Capture the cell that displays the provided text and extract its (x, y) central coordinate. 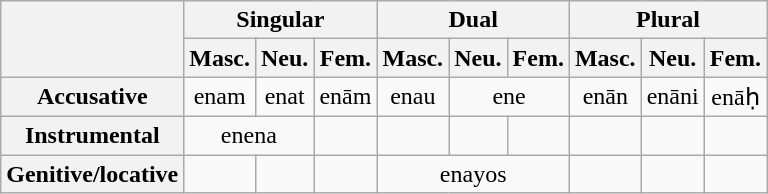
Plural (668, 20)
enām (346, 97)
Instrumental (92, 135)
enat (284, 97)
Singular (280, 20)
enān (605, 97)
Genitive/locative (92, 173)
ene (510, 97)
enayos (473, 173)
enena (249, 135)
Dual (473, 20)
enau (413, 97)
enāḥ (735, 97)
Accusative (92, 97)
enāni (672, 97)
enam (220, 97)
